Detect which cell encompasses the target text, then output its [x, y] center coordinate. 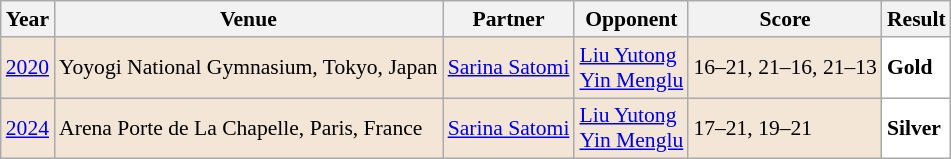
2024 [28, 128]
Opponent [631, 19]
Yoyogi National Gymnasium, Tokyo, Japan [248, 68]
16–21, 21–16, 21–13 [785, 68]
Arena Porte de La Chapelle, Paris, France [248, 128]
Gold [916, 68]
2020 [28, 68]
Venue [248, 19]
Partner [509, 19]
Silver [916, 128]
Result [916, 19]
Score [785, 19]
Year [28, 19]
17–21, 19–21 [785, 128]
